Find where the given text appears and provide that cell's center as (X, Y) coordinate. 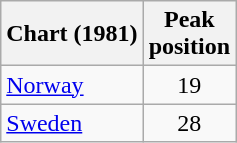
Sweden (72, 123)
28 (189, 123)
Peakposition (189, 34)
19 (189, 85)
Chart (1981) (72, 34)
Norway (72, 85)
